Determine the [x, y] coordinate at the center of the cell enclosing the given text.  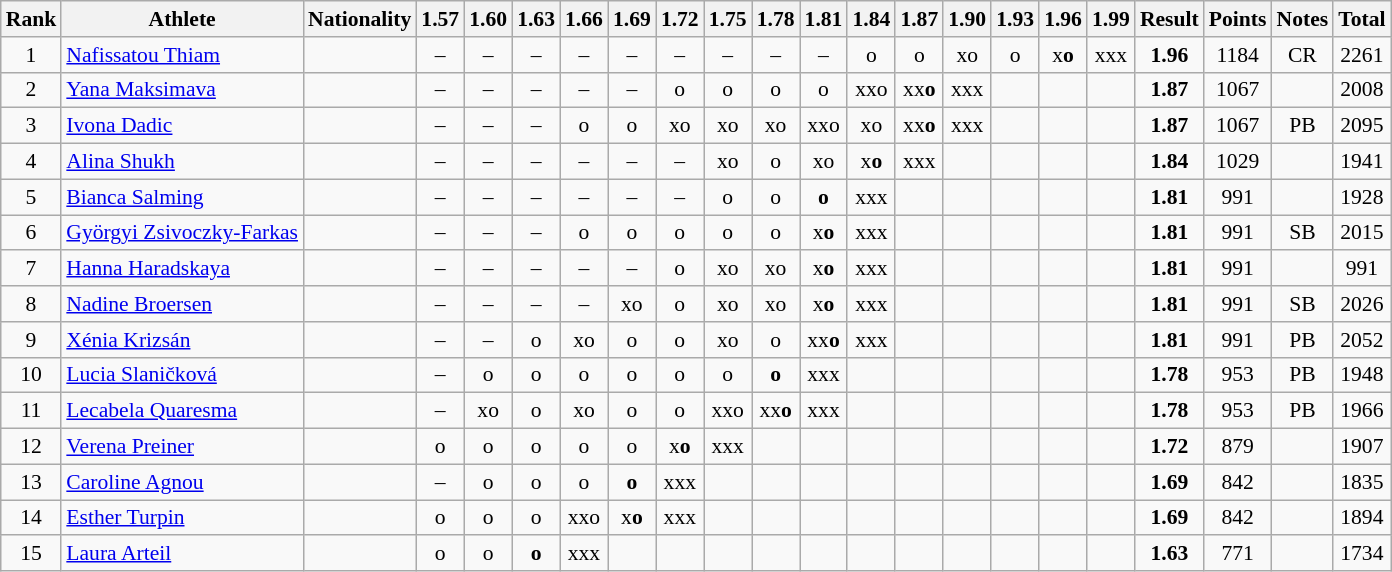
Result [1170, 19]
1907 [1362, 447]
1894 [1362, 518]
1734 [1362, 554]
6 [32, 233]
1966 [1362, 411]
11 [32, 411]
7 [32, 269]
1029 [1238, 162]
9 [32, 340]
1 [32, 55]
879 [1238, 447]
Lecabela Quaresma [182, 411]
Caroline Agnou [182, 482]
CR [1303, 55]
1.90 [967, 19]
Total [1362, 19]
2015 [1362, 233]
2026 [1362, 304]
2261 [1362, 55]
10 [32, 375]
Verena Preiner [182, 447]
1.93 [1015, 19]
Rank [32, 19]
Hanna Haradskaya [182, 269]
Notes [1303, 19]
Bianca Salming [182, 197]
4 [32, 162]
2 [32, 90]
771 [1238, 554]
Nadine Broersen [182, 304]
1.75 [728, 19]
Points [1238, 19]
1.57 [440, 19]
Nationality [360, 19]
1.99 [1111, 19]
13 [32, 482]
1.66 [584, 19]
Xénia Krizsán [182, 340]
12 [32, 447]
Esther Turpin [182, 518]
2052 [1362, 340]
1948 [1362, 375]
8 [32, 304]
14 [32, 518]
5 [32, 197]
Nafissatou Thiam [182, 55]
Alina Shukh [182, 162]
1.60 [488, 19]
15 [32, 554]
Györgyi Zsivoczky-Farkas [182, 233]
1928 [1362, 197]
Yana Maksimava [182, 90]
Lucia Slaničková [182, 375]
Ivona Dadic [182, 126]
2095 [1362, 126]
1941 [1362, 162]
3 [32, 126]
Athlete [182, 19]
2008 [1362, 90]
1184 [1238, 55]
1835 [1362, 482]
Laura Arteil [182, 554]
